Extract the [X, Y] coordinate from the center of the cell holding the provided text.  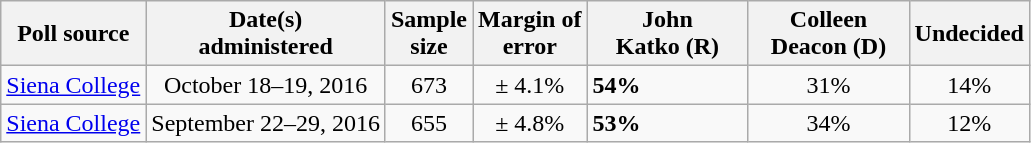
Samplesize [428, 34]
October 18–19, 2016 [266, 85]
JohnKatko (R) [668, 34]
Margin oferror [530, 34]
34% [828, 123]
September 22–29, 2016 [266, 123]
54% [668, 85]
14% [969, 85]
ColleenDeacon (D) [828, 34]
Poll source [74, 34]
673 [428, 85]
31% [828, 85]
12% [969, 123]
± 4.1% [530, 85]
655 [428, 123]
Date(s)administered [266, 34]
Undecided [969, 34]
± 4.8% [530, 123]
53% [668, 123]
